Pinpoint the cell where the given text exists, returning its (x, y) midpoint coordinate. 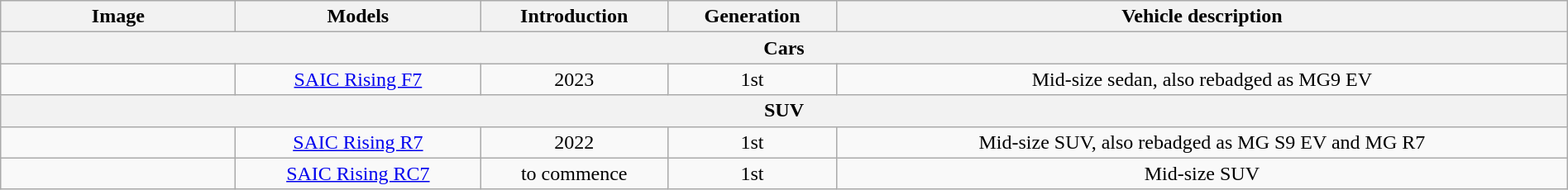
Mid-size SUV, also rebadged as MG S9 EV and MG R7 (1202, 142)
2022 (574, 142)
Generation (753, 17)
Introduction (574, 17)
2023 (574, 79)
Mid-size SUV (1202, 173)
SAIC Rising RC7 (358, 173)
SAIC Rising R7 (358, 142)
Vehicle description (1202, 17)
SAIC Rising F7 (358, 79)
SUV (784, 111)
Models (358, 17)
to commence (574, 173)
Cars (784, 48)
Image (118, 17)
Mid-size sedan, also rebadged as MG9 EV (1202, 79)
